Extract the (x, y) coordinate from the center of the cell holding the provided text.  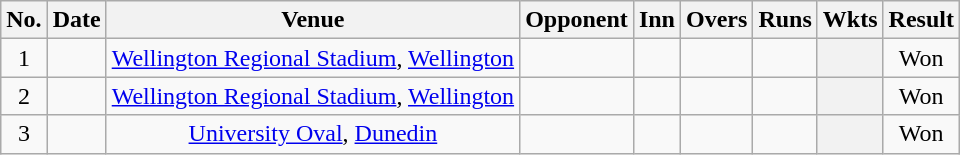
2 (24, 96)
Venue (312, 20)
Date (76, 20)
Runs (785, 20)
Opponent (577, 20)
Inn (656, 20)
3 (24, 134)
University Oval, Dunedin (312, 134)
Result (921, 20)
Wkts (850, 20)
No. (24, 20)
1 (24, 58)
Overs (716, 20)
